Output the (X, Y) coordinate of the center of the cell containing the given text.  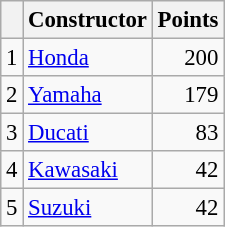
Constructor (88, 20)
1 (12, 58)
Points (188, 20)
4 (12, 170)
Suzuki (88, 208)
200 (188, 58)
3 (12, 133)
5 (12, 208)
Yamaha (88, 95)
Kawasaki (88, 170)
83 (188, 133)
2 (12, 95)
Ducati (88, 133)
179 (188, 95)
Honda (88, 58)
